Provide the (X, Y) coordinate of the cell's center where the given text is located.  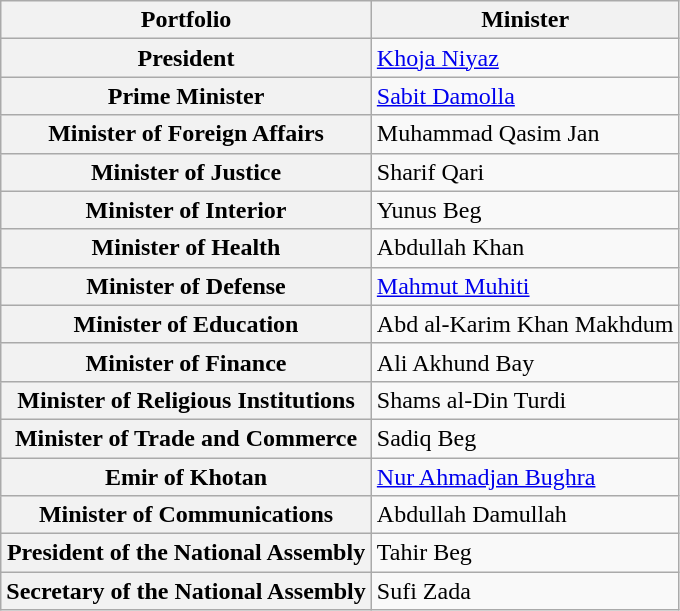
Minister of Justice (186, 172)
Ali Akhund Bay (525, 362)
Abdullah Damullah (525, 515)
Minister of Finance (186, 362)
Abdullah Khan (525, 248)
Minister of Foreign Affairs (186, 134)
President (186, 58)
Sabit Damolla (525, 96)
Sharif Qari (525, 172)
Emir of Khotan (186, 477)
Tahir Beg (525, 553)
Secretary of the National Assembly (186, 591)
Minister of Interior (186, 210)
Shams al-Din Turdi (525, 400)
Muhammad Qasim Jan (525, 134)
Yunus Beg (525, 210)
Khoja Niyaz (525, 58)
Prime Minister (186, 96)
Sadiq Beg (525, 438)
Minister of Trade and Commerce (186, 438)
Sufi Zada (525, 591)
Minister of Defense (186, 286)
Portfolio (186, 20)
Nur Ahmadjan Bughra (525, 477)
Minister of Communications (186, 515)
Minister of Religious Institutions (186, 400)
Minister (525, 20)
Minister of Education (186, 324)
President of the National Assembly (186, 553)
Abd al-Karim Khan Makhdum (525, 324)
Mahmut Muhiti (525, 286)
Minister of Health (186, 248)
